Identify which cell holds the provided text, then report its (x, y) central coordinate. 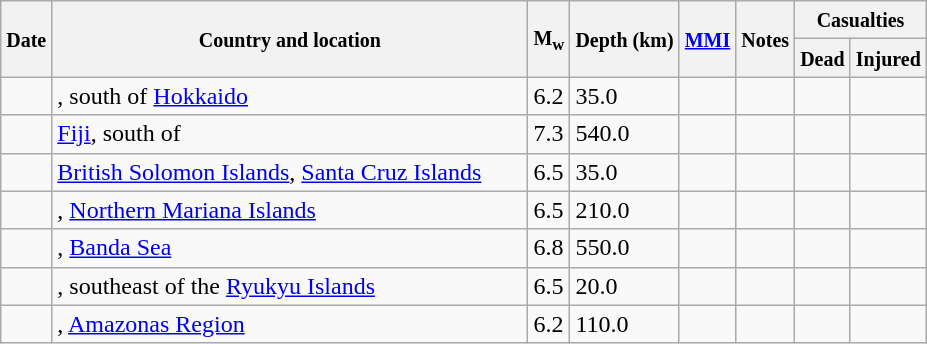
Depth (km) (624, 39)
210.0 (624, 210)
540.0 (624, 134)
, Banda Sea (290, 248)
Country and location (290, 39)
7.3 (549, 134)
550.0 (624, 248)
Injured (888, 58)
20.0 (624, 286)
6.8 (549, 248)
MMI (708, 39)
, Amazonas Region (290, 324)
, south of Hokkaido (290, 96)
Notes (766, 39)
Date (26, 39)
110.0 (624, 324)
Casualties (861, 20)
Mw (549, 39)
, southeast of the Ryukyu Islands (290, 286)
, Northern Mariana Islands (290, 210)
Fiji, south of (290, 134)
Dead (823, 58)
British Solomon Islands, Santa Cruz Islands (290, 172)
